Locate the cell with the specified text and output its (x, y) center coordinate. 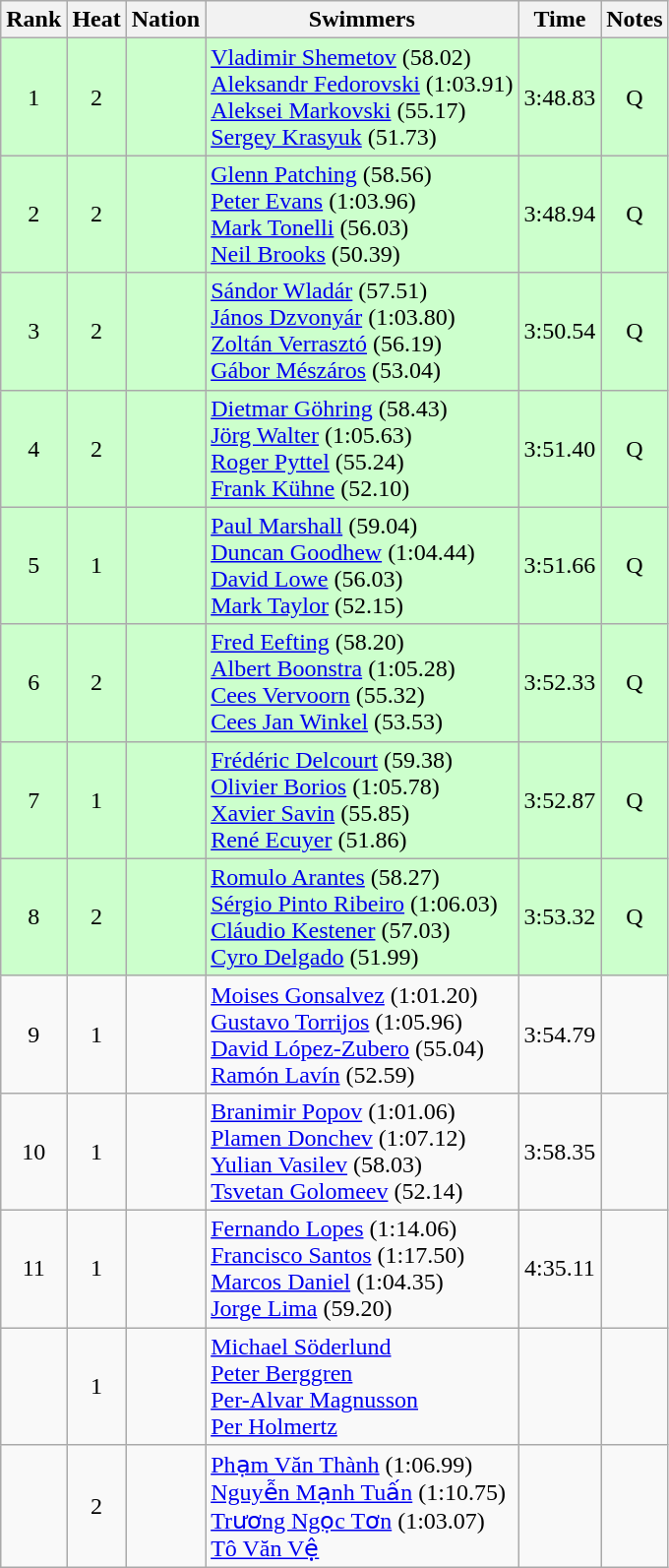
Heat (96, 20)
3:52.33 (560, 683)
3:50.54 (560, 331)
Paul Marshall (59.04)Duncan Goodhew (1:04.44)David Lowe (56.03)Mark Taylor (52.15) (362, 565)
Fernando Lopes (1:14.06)Francisco Santos (1:17.50)Marcos Daniel (1:04.35)Jorge Lima (59.20) (362, 1268)
3:54.79 (560, 1034)
Branimir Popov (1:01.06)Plamen Donchev (1:07.12)Yulian Vasilev (58.03)Tsvetan Golomeev (52.14) (362, 1152)
Michael SöderlundPeter BerggrenPer-Alvar MagnussonPer Holmertz (362, 1386)
Dietmar Göhring (58.43)Jörg Walter (1:05.63)Roger Pyttel (55.24)Frank Kühne (52.10) (362, 449)
Sándor Wladár (57.51)János Dzvonyár (1:03.80)Zoltán Verrasztó (56.19)Gábor Mészáros (53.04) (362, 331)
10 (33, 1152)
6 (33, 683)
4:35.11 (560, 1268)
5 (33, 565)
Notes (635, 20)
9 (33, 1034)
Frédéric Delcourt (59.38)Olivier Borios (1:05.78)Xavier Savin (55.85)René Ecuyer (51.86) (362, 799)
3:58.35 (560, 1152)
3:53.32 (560, 917)
Nation (165, 20)
Glenn Patching (58.56)Peter Evans (1:03.96)Mark Tonelli (56.03)Neil Brooks (50.39) (362, 215)
3:48.83 (560, 96)
4 (33, 449)
Moises Gonsalvez (1:01.20)Gustavo Torrijos (1:05.96)David López-Zubero (55.04)Ramón Lavín (52.59) (362, 1034)
Vladimir Shemetov (58.02)Aleksandr Fedorovski (1:03.91)Aleksei Markovski (55.17)Sergey Krasyuk (51.73) (362, 96)
Phạm Văn Thành (1:06.99)Nguyễn Mạnh Tuấn (1:10.75)Trương Ngọc Tơn (1:03.07)Tô Văn Vệ (362, 1506)
Time (560, 20)
Fred Eefting (58.20)Albert Boonstra (1:05.28)Cees Vervoorn (55.32)Cees Jan Winkel (53.53) (362, 683)
11 (33, 1268)
3 (33, 331)
Rank (33, 20)
7 (33, 799)
Swimmers (362, 20)
3:52.87 (560, 799)
8 (33, 917)
3:51.40 (560, 449)
Romulo Arantes (58.27)Sérgio Pinto Ribeiro (1:06.03)Cláudio Kestener (57.03)Cyro Delgado (51.99) (362, 917)
3:48.94 (560, 215)
3:51.66 (560, 565)
